Capture the cell that displays the provided text and extract its [x, y] central coordinate. 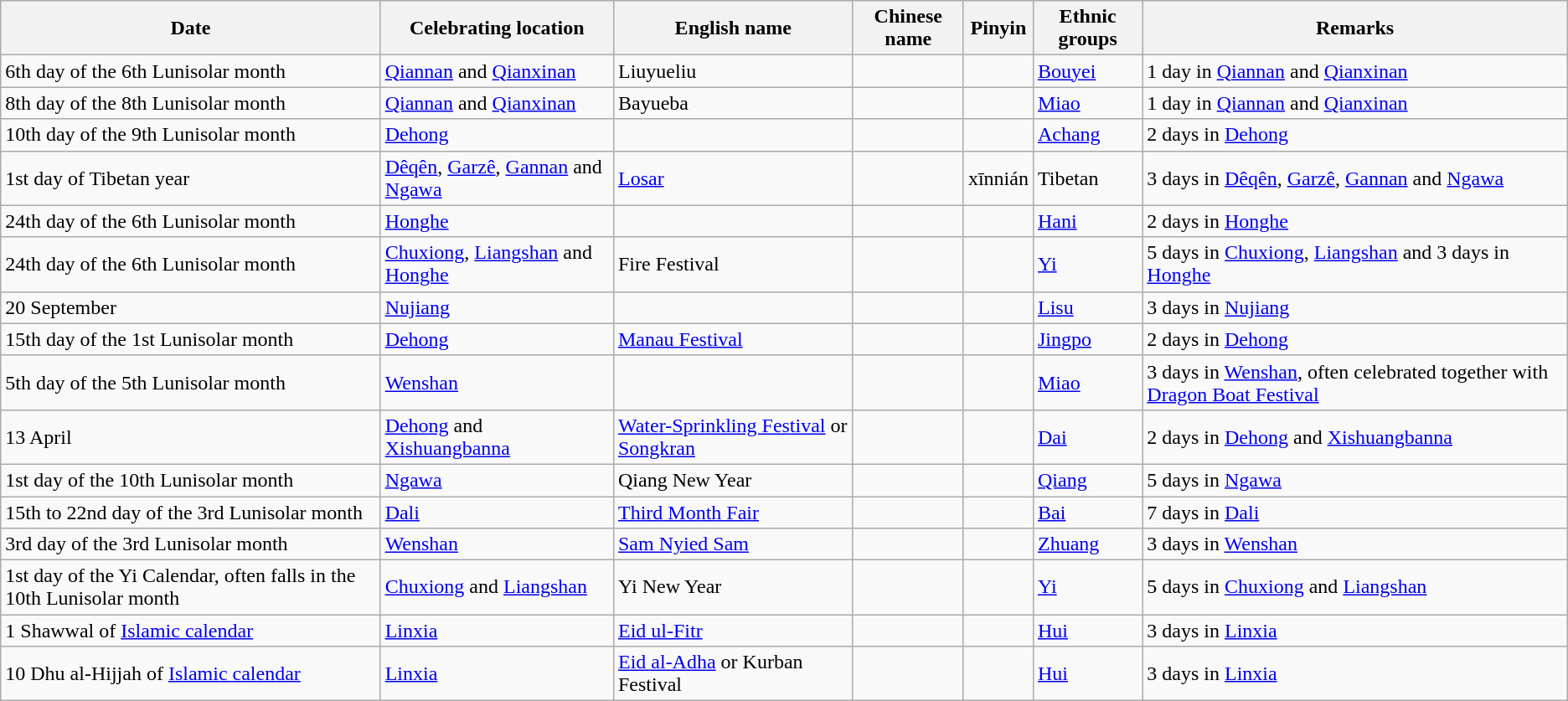
Water-Sprinkling Festival or Songkran [733, 437]
Ethnic groups [1087, 28]
Achang [1087, 135]
1st day of the 10th Lunisolar month [191, 480]
Chinese name [908, 28]
xīnnián [998, 178]
3 days in Wenshan, often celebrated together with Dragon Boat Festival [1355, 382]
Liuyueliu [733, 71]
Nujiang [497, 307]
Yi New Year [733, 588]
Honghe [497, 221]
3 days in Dêqên, Garzê, Gannan and Ngawa [1355, 178]
Tibetan [1087, 178]
Date [191, 28]
Jingpo [1087, 339]
Losar [733, 178]
1 Shawwal of Islamic calendar [191, 631]
Third Month Fair [733, 512]
15th to 22nd day of the 3rd Lunisolar month [191, 512]
8th day of the 8th Lunisolar month [191, 103]
Bouyei [1087, 71]
Ngawa [497, 480]
10 Dhu al-Hijjah of Islamic calendar [191, 673]
7 days in Dali [1355, 512]
20 September [191, 307]
Sam Nyied Sam [733, 544]
Eid ul-Fitr [733, 631]
Dai [1087, 437]
Zhuang [1087, 544]
Fire Festival [733, 265]
13 April [191, 437]
Manau Festival [733, 339]
Bai [1087, 512]
6th day of the 6th Lunisolar month [191, 71]
Pinyin [998, 28]
2 days in Honghe [1355, 221]
English name [733, 28]
5 days in Ngawa [1355, 480]
1st day of the Yi Calendar, often falls in the 10th Lunisolar month [191, 588]
Dali [497, 512]
1st day of Tibetan year [191, 178]
Dêqên, Garzê, Gannan and Ngawa [497, 178]
5 days in Chuxiong, Liangshan and 3 days in Honghe [1355, 265]
Celebrating location [497, 28]
Lisu [1087, 307]
Eid al-Adha or Kurban Festival [733, 673]
Bayueba [733, 103]
5 days in Chuxiong and Liangshan [1355, 588]
Qiang New Year [733, 480]
Chuxiong, Liangshan and Honghe [497, 265]
3rd day of the 3rd Lunisolar month [191, 544]
10th day of the 9th Lunisolar month [191, 135]
Qiang [1087, 480]
3 days in Nujiang [1355, 307]
15th day of the 1st Lunisolar month [191, 339]
Dehong and Xishuangbanna [497, 437]
Hani [1087, 221]
5th day of the 5th Lunisolar month [191, 382]
Remarks [1355, 28]
2 days in Dehong and Xishuangbanna [1355, 437]
3 days in Wenshan [1355, 544]
Chuxiong and Liangshan [497, 588]
